Return the (X, Y) coordinate for the center point of the cell that contains the specified text.  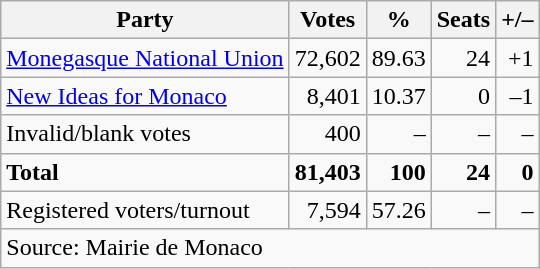
Source: Mairie de Monaco (270, 248)
Monegasque National Union (145, 58)
+1 (518, 58)
10.37 (398, 96)
Seats (463, 20)
81,403 (328, 172)
–1 (518, 96)
57.26 (398, 210)
400 (328, 134)
100 (398, 172)
Party (145, 20)
Votes (328, 20)
8,401 (328, 96)
Total (145, 172)
New Ideas for Monaco (145, 96)
Registered voters/turnout (145, 210)
89.63 (398, 58)
7,594 (328, 210)
72,602 (328, 58)
+/– (518, 20)
Invalid/blank votes (145, 134)
% (398, 20)
